Detect which cell encompasses the target text, then output its [X, Y] center coordinate. 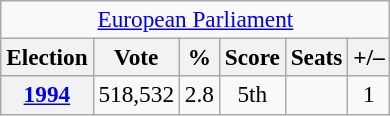
European Parliament [196, 19]
Vote [136, 57]
5th [252, 95]
1 [369, 95]
Election [47, 57]
1994 [47, 95]
% [199, 57]
Seats [316, 57]
+/– [369, 57]
518,532 [136, 95]
Score [252, 57]
2.8 [199, 95]
